Capture the cell that displays the provided text and extract its (x, y) central coordinate. 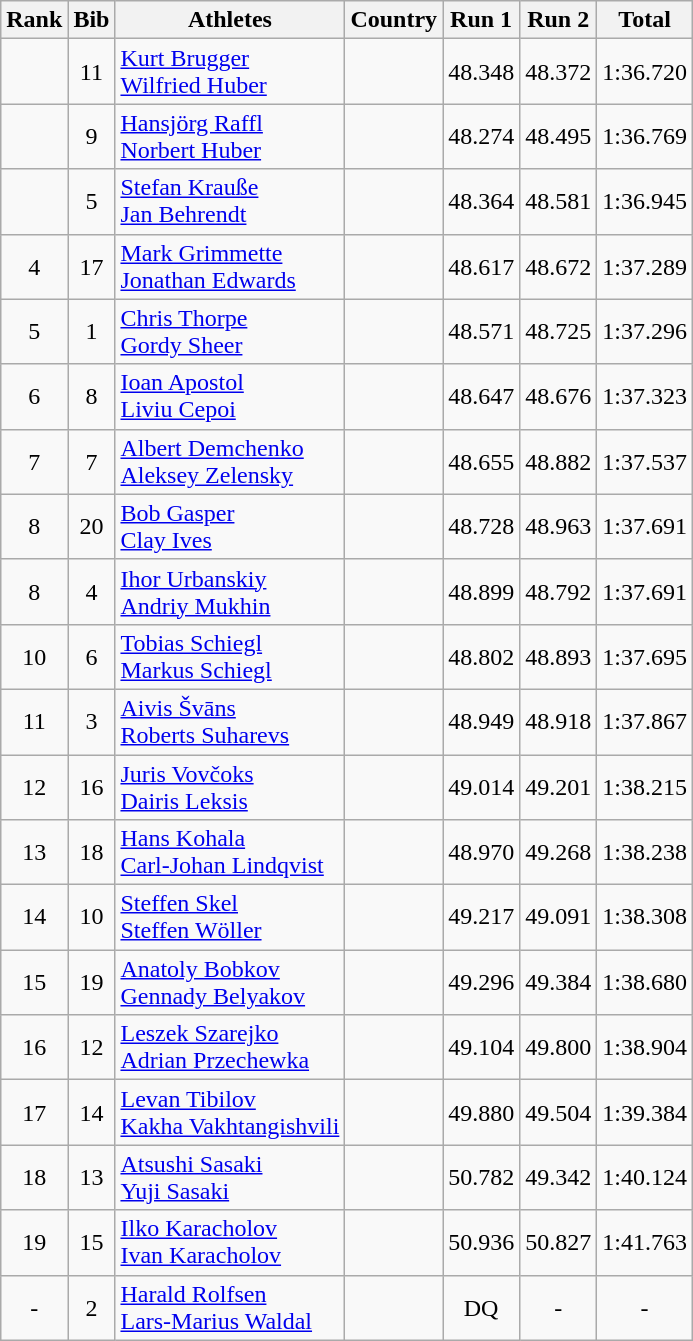
DQ (482, 1308)
48.655 (482, 462)
48.617 (482, 266)
48.571 (482, 332)
1:37.867 (645, 722)
1:36.945 (645, 202)
1:36.769 (645, 136)
Country (394, 20)
Rank (34, 20)
48.647 (482, 396)
48.963 (558, 526)
48.725 (558, 332)
Levan Tibilov Kakha Vakhtangishvili (230, 1112)
1:37.289 (645, 266)
49.504 (558, 1112)
1:38.215 (645, 786)
48.899 (482, 592)
Anatoly Bobkov Gennady Belyakov (230, 982)
49.104 (482, 1048)
Juris Vovčoks Dairis Leksis (230, 786)
48.581 (558, 202)
Ihor Urbanskiy Andriy Mukhin (230, 592)
48.676 (558, 396)
Chris Thorpe Gordy Sheer (230, 332)
49.201 (558, 786)
48.348 (482, 72)
Total (645, 20)
1 (92, 332)
1:37.296 (645, 332)
48.949 (482, 722)
1:38.308 (645, 918)
3 (92, 722)
1:38.904 (645, 1048)
Ioan Apostol Liviu Cepoi (230, 396)
1:37.323 (645, 396)
1:37.695 (645, 656)
Aivis Švāns Roberts Suharevs (230, 722)
Leszek Szarejko Adrian Przechewka (230, 1048)
Mark Grimmette Jonathan Edwards (230, 266)
Ilko Karacholov Ivan Karacholov (230, 1242)
48.918 (558, 722)
Hans Kohala Carl-Johan Lindqvist (230, 852)
49.296 (482, 982)
48.893 (558, 656)
1:38.238 (645, 852)
20 (92, 526)
50.782 (482, 1178)
49.091 (558, 918)
49.217 (482, 918)
Tobias Schiegl Markus Schiegl (230, 656)
49.800 (558, 1048)
48.970 (482, 852)
1:38.680 (645, 982)
9 (92, 136)
Atsushi Sasaki Yuji Sasaki (230, 1178)
Harald Rolfsen Lars-Marius Waldal (230, 1308)
48.792 (558, 592)
1:36.720 (645, 72)
1:37.537 (645, 462)
48.495 (558, 136)
48.728 (482, 526)
Run 1 (482, 20)
50.936 (482, 1242)
48.672 (558, 266)
49.880 (482, 1112)
2 (92, 1308)
Steffen Skel Steffen Wöller (230, 918)
50.827 (558, 1242)
48.882 (558, 462)
Stefan Krauße Jan Behrendt (230, 202)
Bob Gasper Clay Ives (230, 526)
1:41.763 (645, 1242)
1:39.384 (645, 1112)
Hansjörg Raffl Norbert Huber (230, 136)
1:40.124 (645, 1178)
48.274 (482, 136)
49.014 (482, 786)
48.372 (558, 72)
Athletes (230, 20)
48.802 (482, 656)
49.268 (558, 852)
Kurt Brugger Wilfried Huber (230, 72)
Bib (92, 20)
49.384 (558, 982)
Albert Demchenko Aleksey Zelensky (230, 462)
48.364 (482, 202)
49.342 (558, 1178)
Run 2 (558, 20)
